Extract the [X, Y] coordinate from the center of the cell holding the provided text.  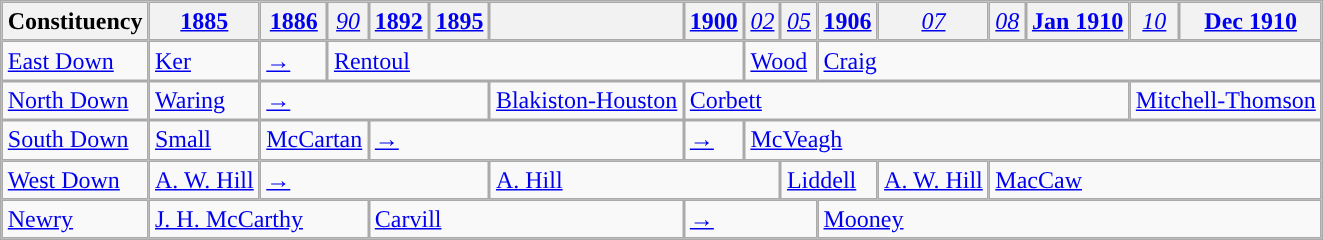
90 [348, 22]
Mitchell-Thomson [1226, 101]
1885 [204, 22]
Dec 1910 [1250, 22]
1886 [294, 22]
05 [800, 22]
10 [1155, 22]
Blakiston-Houston [587, 101]
1895 [460, 22]
Mooney [1070, 219]
South Down [76, 140]
1906 [848, 22]
1892 [400, 22]
08 [1008, 22]
Newry [76, 219]
Corbett [907, 101]
Craig [1070, 61]
Liddell [830, 180]
East Down [76, 61]
J. H. McCarthy [259, 219]
North Down [76, 101]
McCartan [314, 140]
McVeagh [1033, 140]
Jan 1910 [1078, 22]
West Down [76, 180]
07 [934, 22]
Waring [204, 101]
Rentoul [536, 61]
02 [762, 22]
1900 [714, 22]
A. Hill [636, 180]
Carvill [526, 219]
Ker [204, 61]
MacCaw [1156, 180]
Small [204, 140]
Constituency [76, 22]
Wood [780, 61]
